For the text-containing cell, return its midpoint in [x, y] coordinate format. 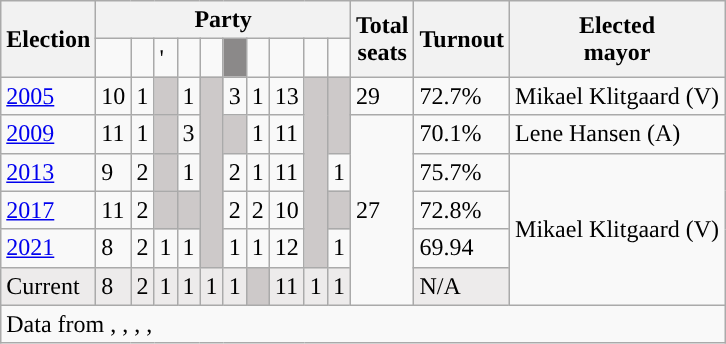
' [166, 58]
2009 [48, 134]
Lene Hansen (A) [618, 134]
2021 [48, 248]
Election [48, 39]
Totalseats [382, 39]
2017 [48, 210]
9 [114, 172]
72.7% [462, 96]
69.94 [462, 248]
N/A [462, 286]
75.7% [462, 172]
Party [224, 20]
Current [48, 286]
Electedmayor [618, 39]
12 [286, 248]
2005 [48, 96]
2013 [48, 172]
13 [286, 96]
70.1% [462, 134]
72.8% [462, 210]
Turnout [462, 39]
27 [382, 210]
Data from , , , , [363, 324]
29 [382, 96]
